Detect which cell encompasses the target text, then output its [X, Y] center coordinate. 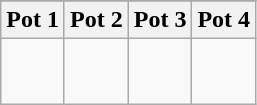
Pot 1 [33, 20]
Pot 4 [224, 20]
Pot 3 [160, 20]
Pot 2 [96, 20]
